Output the [X, Y] coordinate of the center of the cell containing the given text.  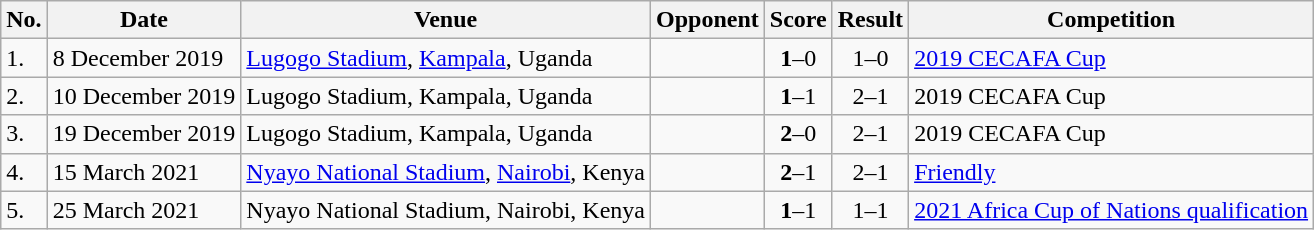
Friendly [1112, 172]
4. [24, 172]
2–0 [798, 134]
15 March 2021 [144, 172]
2021 Africa Cup of Nations qualification [1112, 210]
25 March 2021 [144, 210]
2. [24, 96]
Opponent [707, 20]
No. [24, 20]
1. [24, 58]
Date [144, 20]
19 December 2019 [144, 134]
Score [798, 20]
Venue [446, 20]
Result [870, 20]
10 December 2019 [144, 96]
8 December 2019 [144, 58]
3. [24, 134]
Competition [1112, 20]
5. [24, 210]
